Return (x, y) of the center of cell containing provided text 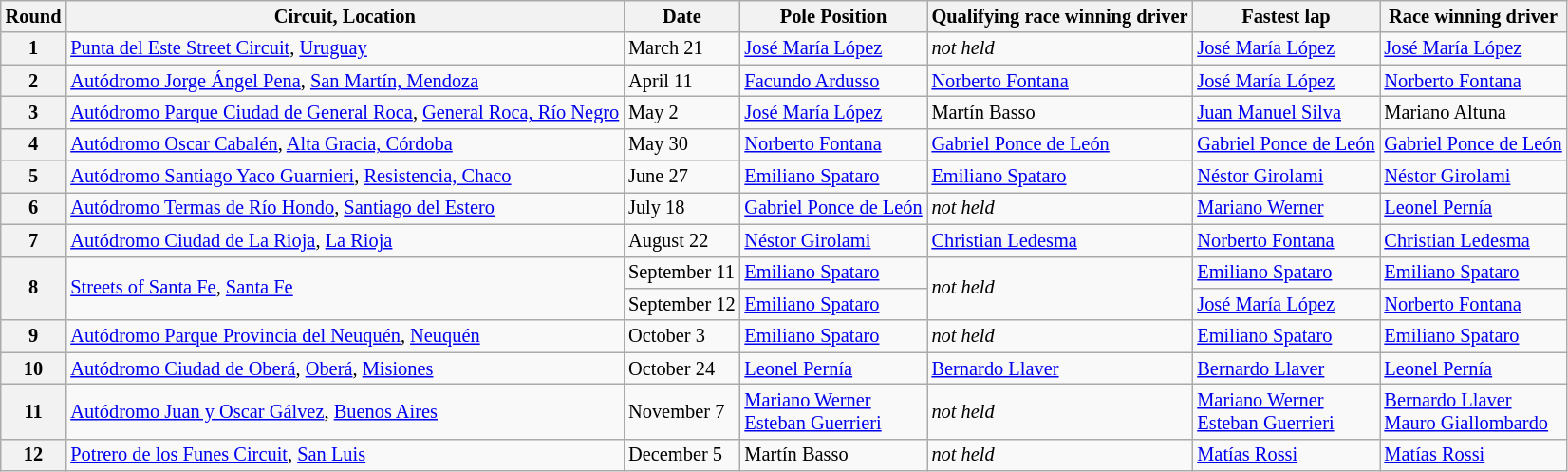
Round (34, 16)
3 (34, 112)
Streets of Santa Fe, Santa Fe (345, 289)
Autódromo Ciudad de La Rioja, La Rioja (345, 240)
8 (34, 289)
Facundo Ardusso (833, 81)
December 5 (681, 455)
10 (34, 368)
June 27 (681, 177)
Autódromo Ciudad de Oberá, Oberá, Misiones (345, 368)
Race winning driver (1473, 16)
Fastest lap (1285, 16)
Pole Position (833, 16)
Autódromo Juan y Oscar Gálvez, Buenos Aires (345, 411)
Autódromo Jorge Ángel Pena, San Martín, Mendoza (345, 81)
Mariano Werner (1285, 208)
March 21 (681, 48)
Autódromo Parque Ciudad de General Roca, General Roca, Río Negro (345, 112)
Autódromo Santiago Yaco Guarnieri, Resistencia, Chaco (345, 177)
Mariano Altuna (1473, 112)
Qualifying race winning driver (1060, 16)
2 (34, 81)
11 (34, 411)
Potrero de los Funes Circuit, San Luis (345, 455)
12 (34, 455)
1 (34, 48)
Bernardo Llaver Mauro Giallombardo (1473, 411)
Autódromo Oscar Cabalén, Alta Gracia, Córdoba (345, 144)
September 11 (681, 273)
Date (681, 16)
Autódromo Termas de Río Hondo, Santiago del Estero (345, 208)
Autódromo Parque Provincia del Neuquén, Neuquén (345, 336)
Circuit, Location (345, 16)
9 (34, 336)
Punta del Este Street Circuit, Uruguay (345, 48)
7 (34, 240)
4 (34, 144)
May 2 (681, 112)
October 3 (681, 336)
September 12 (681, 304)
July 18 (681, 208)
May 30 (681, 144)
November 7 (681, 411)
August 22 (681, 240)
6 (34, 208)
April 11 (681, 81)
October 24 (681, 368)
5 (34, 177)
Juan Manuel Silva (1285, 112)
